Locate the cell with the specified text and output its (x, y) center coordinate. 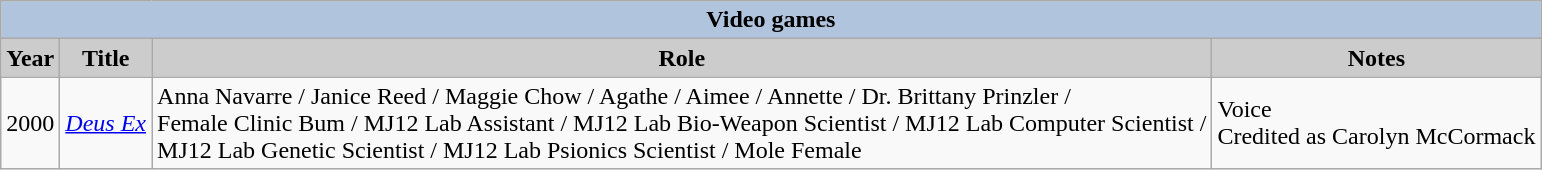
Role (682, 58)
Year (30, 58)
Deus Ex (106, 123)
Title (106, 58)
Video games (771, 20)
Notes (1376, 58)
2000 (30, 123)
Voice Credited as Carolyn McCormack (1376, 123)
